Extract the (X, Y) coordinate from the center of the cell holding the provided text.  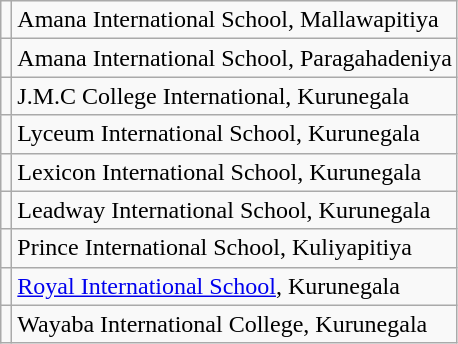
J.M.C College International, Kurunegala (235, 96)
Amana International School, Paragahadeniya (235, 58)
Lexicon International School, Kurunegala (235, 172)
Royal International School, Kurunegala (235, 286)
Wayaba International College, Kurunegala (235, 324)
Prince International School, Kuliyapitiya (235, 248)
Amana International School, Mallawapitiya (235, 20)
Lyceum International School, Kurunegala (235, 134)
Leadway International School, Kurunegala (235, 210)
